Identify which cell holds the provided text, then report its (x, y) central coordinate. 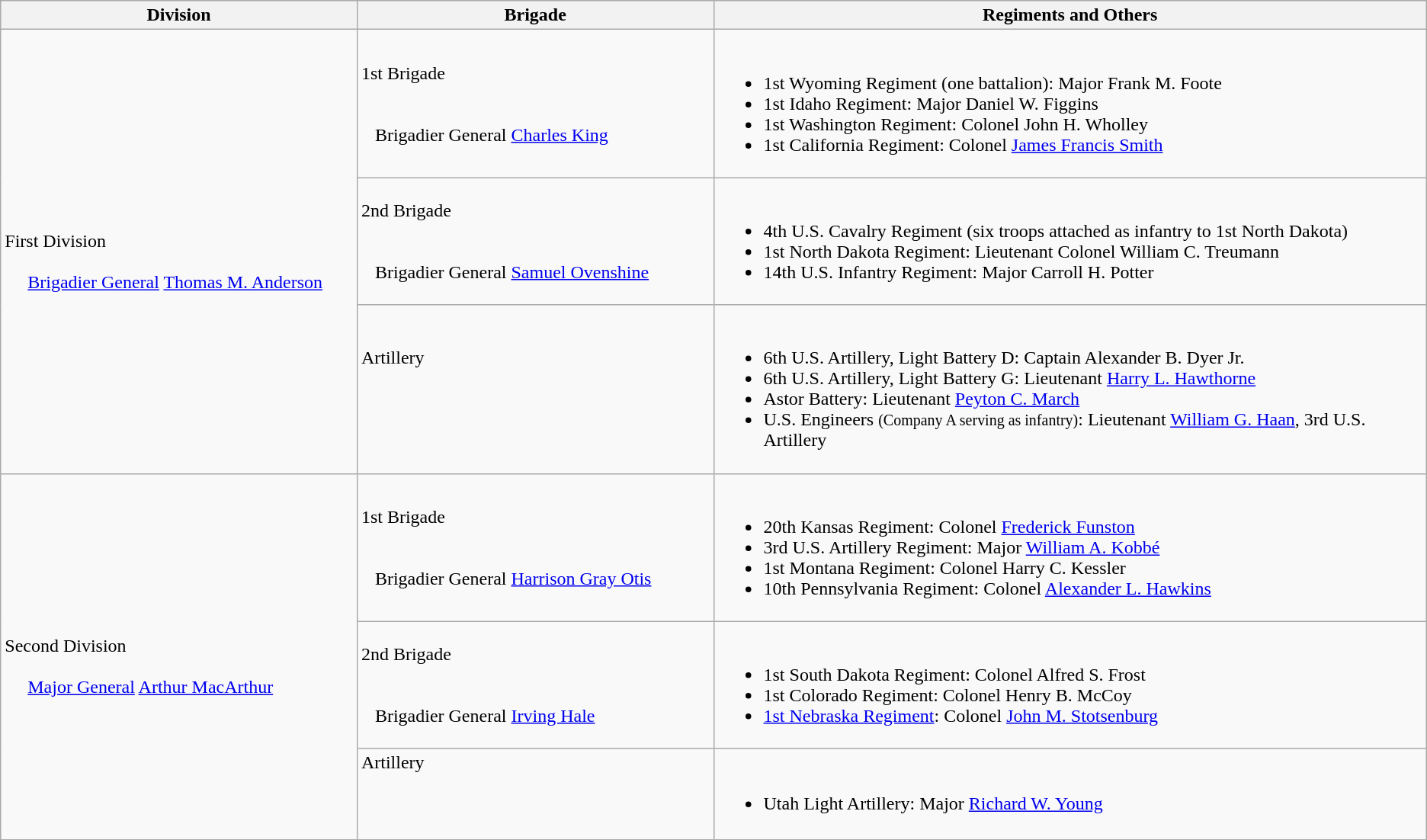
2nd Brigade Brigadier General Irving Hale (535, 685)
Brigade (535, 15)
Second Division Major General Arthur MacArthur (179, 656)
First Division Brigadier General Thomas M. Anderson (179, 252)
Division (179, 15)
Utah Light Artillery: Major Richard W. Young (1070, 794)
1st Brigade Brigadier General Charles King (535, 104)
1st South Dakota Regiment: Colonel Alfred S. Frost1st Colorado Regiment: Colonel Henry B. McCoy1st Nebraska Regiment: Colonel John M. Stotsenburg (1070, 685)
1st Brigade Brigadier General Harrison Gray Otis (535, 547)
Regiments and Others (1070, 15)
2nd Brigade Brigadier General Samuel Ovenshine (535, 241)
